Determine the [x, y] coordinate at the center of the cell enclosing the given text.  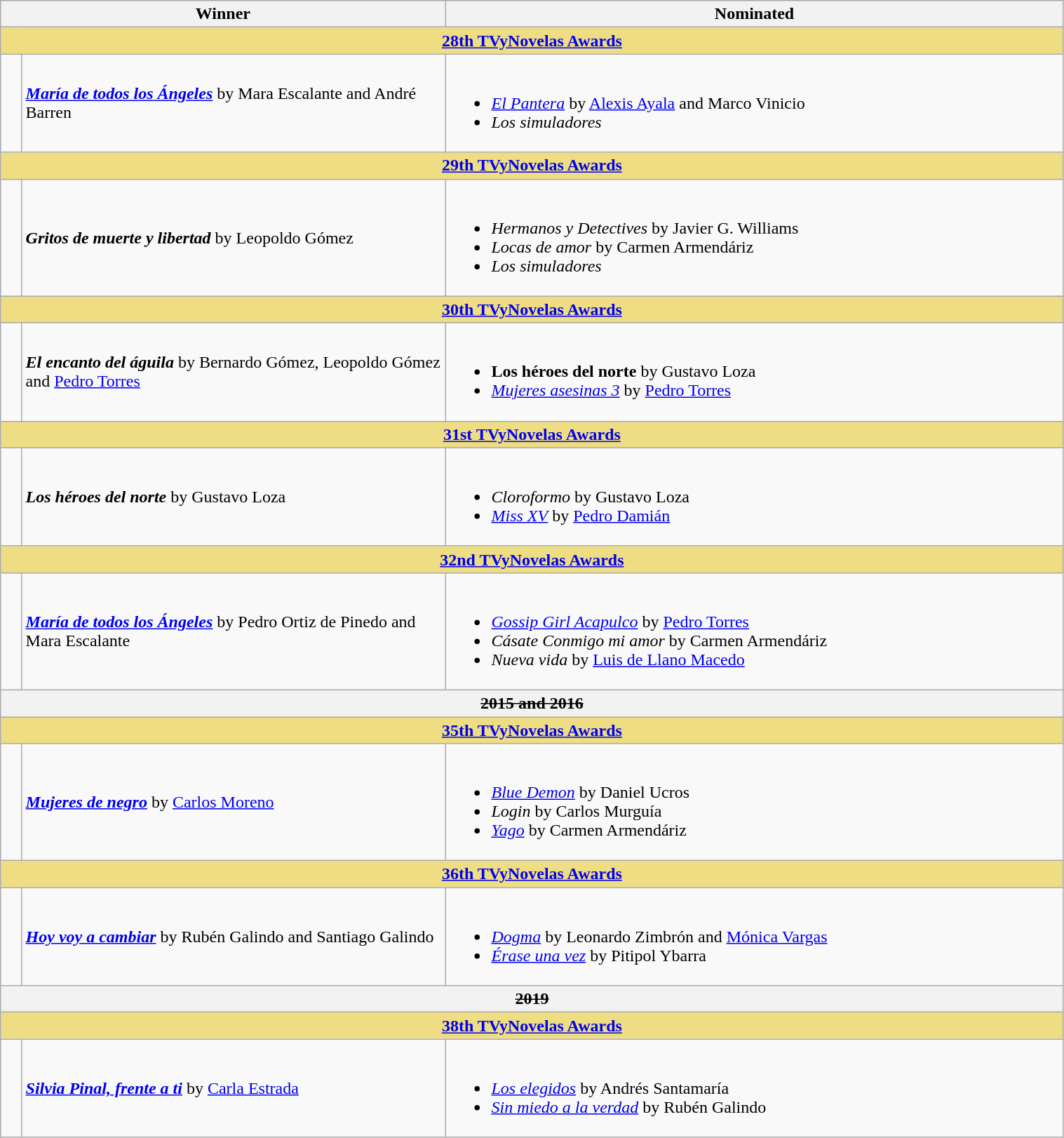
María de todos los Ángeles by Pedro Ortiz de Pinedo and Mara Escalante [234, 631]
28th TVyNovelas Awards [532, 41]
35th TVyNovelas Awards [532, 730]
31st TVyNovelas Awards [532, 434]
Cloroformo by Gustavo LozaMiss XV by Pedro Damián [755, 497]
Winner [223, 14]
El Pantera by Alexis Ayala and Marco VinicioLos simuladores [755, 103]
Hermanos y Detectives by Javier G. WilliamsLocas de amor by Carmen ArmendárizLos simuladores [755, 237]
Los héroes del norte by Gustavo LozaMujeres asesinas 3 by Pedro Torres [755, 372]
Los héroes del norte by Gustavo Loza [234, 497]
30th TVyNovelas Awards [532, 309]
36th TVyNovelas Awards [532, 874]
Gossip Girl Acapulco by Pedro TorresCásate Conmigo mi amor by Carmen ArmendárizNueva vida by Luis de Llano Macedo [755, 631]
Los elegidos by Andrés SantamaríaSin miedo a la verdad by Rubén Galindo [755, 1088]
Gritos de muerte y libertad by Leopoldo Gómez [234, 237]
32nd TVyNovelas Awards [532, 559]
Hoy voy a cambiar by Rubén Galindo and Santiago Galindo [234, 937]
2015 and 2016 [532, 703]
2019 [532, 999]
El encanto del águila by Bernardo Gómez, Leopoldo Gómez and Pedro Torres [234, 372]
Dogma by Leonardo Zimbrón and Mónica VargasÉrase una vez by Pitipol Ybarra [755, 937]
Mujeres de negro by Carlos Moreno [234, 803]
Nominated [755, 14]
29th TVyNovelas Awards [532, 166]
38th TVyNovelas Awards [532, 1026]
María de todos los Ángeles by Mara Escalante and André Barren [234, 103]
Silvia Pinal, frente a ti by Carla Estrada [234, 1088]
Blue Demon by Daniel UcrosLogin by Carlos MurguíaYago by Carmen Armendáriz [755, 803]
